Capture the cell that displays the provided text and extract its (X, Y) central coordinate. 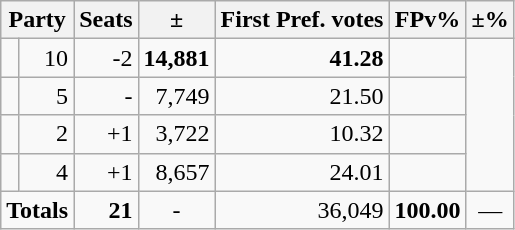
36,049 (302, 210)
Seats (106, 20)
— (490, 210)
41.28 (302, 58)
24.01 (302, 172)
Party (38, 20)
2 (46, 134)
-2 (106, 58)
3,722 (176, 134)
100.00 (428, 210)
7,749 (176, 96)
First Pref. votes (302, 20)
10.32 (302, 134)
8,657 (176, 172)
10 (46, 58)
Totals (38, 210)
5 (46, 96)
21.50 (302, 96)
4 (46, 172)
14,881 (176, 58)
21 (106, 210)
± (176, 20)
±% (490, 20)
FPv% (428, 20)
